Determine the [x, y] coordinate at the center of the cell enclosing the given text.  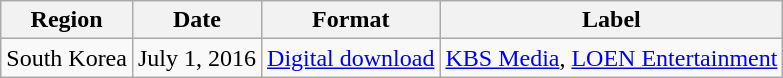
Region [67, 20]
Date [196, 20]
Format [351, 20]
KBS Media, LOEN Entertainment [612, 58]
Label [612, 20]
South Korea [67, 58]
July 1, 2016 [196, 58]
Digital download [351, 58]
